From the cell containing the given text, extract its center point as [X, Y] coordinate. 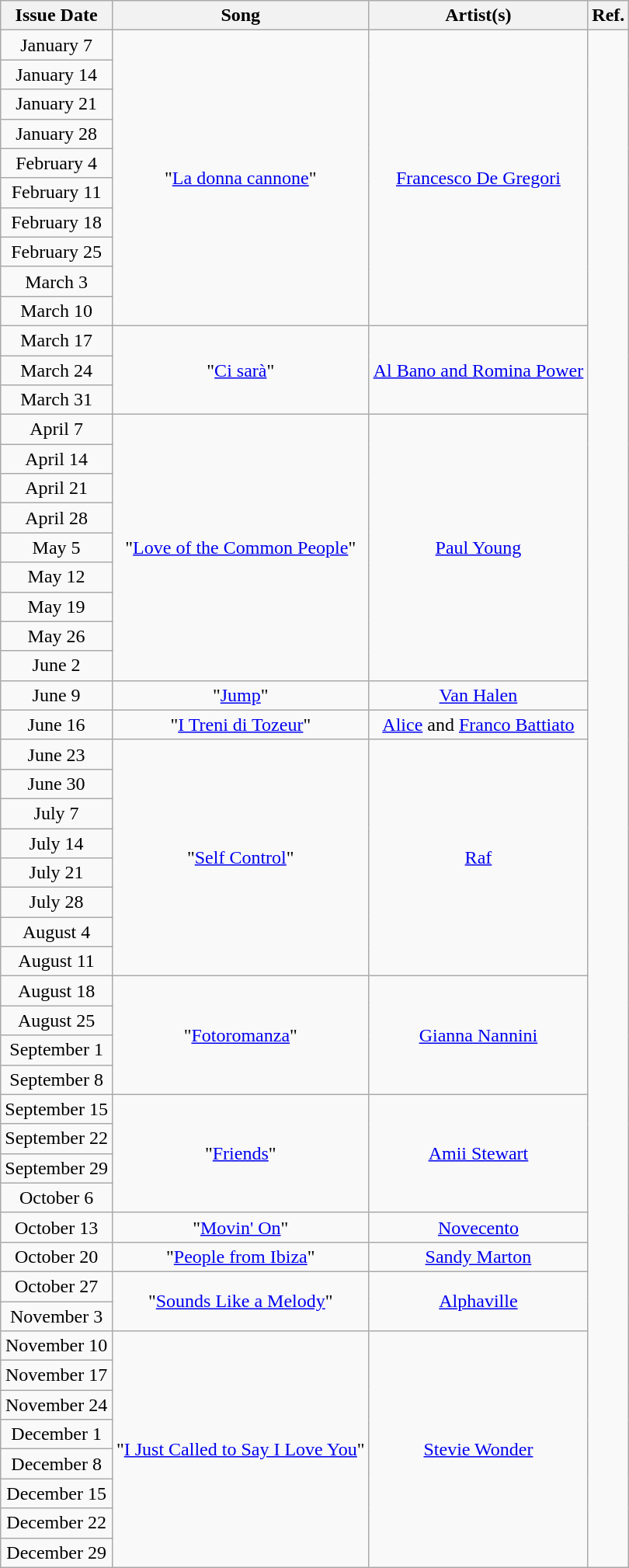
December 15 [57, 1493]
March 17 [57, 340]
Amii Stewart [478, 1153]
June 16 [57, 725]
May 26 [57, 636]
February 4 [57, 163]
Novecento [478, 1227]
"People from Ibiza" [241, 1257]
April 21 [57, 488]
Issue Date [57, 16]
Francesco De Gregori [478, 179]
Alice and Franco Battiato [478, 725]
July 21 [57, 873]
Stevie Wonder [478, 1449]
Paul Young [478, 548]
November 10 [57, 1346]
August 11 [57, 961]
February 11 [57, 193]
"Sounds Like a Melody" [241, 1301]
June 9 [57, 695]
September 22 [57, 1139]
November 3 [57, 1316]
March 24 [57, 370]
January 28 [57, 134]
December 22 [57, 1523]
April 14 [57, 459]
Van Halen [478, 695]
October 6 [57, 1198]
Ref. [609, 16]
January 21 [57, 104]
November 24 [57, 1405]
August 25 [57, 1020]
September 29 [57, 1168]
"Movin' On" [241, 1227]
June 2 [57, 666]
January 7 [57, 45]
"I Treni di Tozeur" [241, 725]
October 27 [57, 1286]
January 14 [57, 75]
September 1 [57, 1050]
"La donna cannone" [241, 179]
July 7 [57, 813]
"Jump" [241, 695]
February 18 [57, 222]
September 8 [57, 1080]
"Friends" [241, 1153]
Alphaville [478, 1301]
August 4 [57, 932]
April 7 [57, 429]
October 20 [57, 1257]
April 28 [57, 518]
Artist(s) [478, 16]
May 5 [57, 548]
March 3 [57, 281]
March 10 [57, 311]
"Fotoromanza" [241, 1035]
Song [241, 16]
Sandy Marton [478, 1257]
February 25 [57, 252]
December 29 [57, 1552]
July 14 [57, 843]
March 31 [57, 400]
October 13 [57, 1227]
December 8 [57, 1464]
Raf [478, 857]
Gianna Nannini [478, 1035]
Al Bano and Romina Power [478, 370]
"Ci sarà" [241, 370]
"I Just Called to Say I Love You" [241, 1449]
July 28 [57, 902]
August 18 [57, 991]
"Love of the Common People" [241, 548]
May 12 [57, 577]
June 23 [57, 754]
December 1 [57, 1434]
November 17 [57, 1375]
May 19 [57, 607]
"Self Control" [241, 857]
September 15 [57, 1109]
June 30 [57, 784]
